Extract the (X, Y) coordinate from the center of the cell holding the provided text.  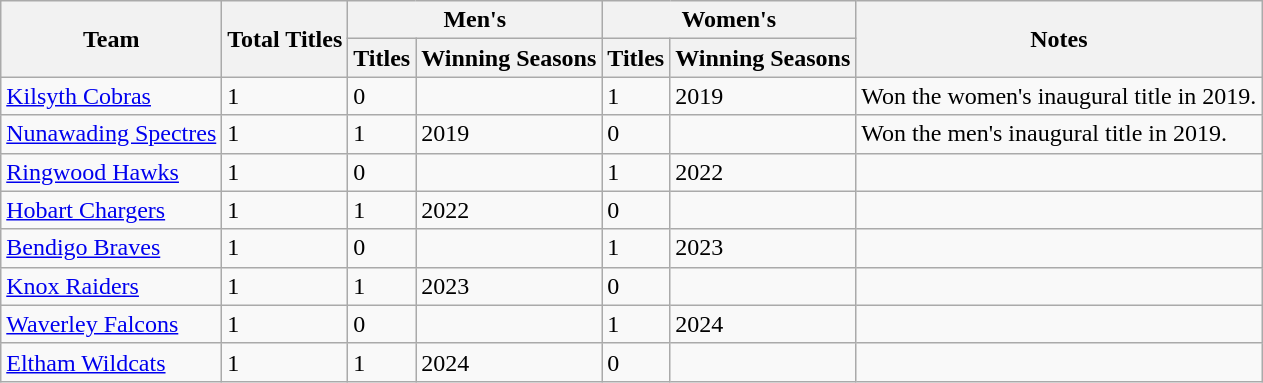
Men's (475, 20)
Team (112, 39)
Notes (1059, 39)
Won the women's inaugural title in 2019. (1059, 96)
Ringwood Hawks (112, 172)
Kilsyth Cobras (112, 96)
Total Titles (285, 39)
Knox Raiders (112, 286)
Hobart Chargers (112, 210)
Women's (729, 20)
Eltham Wildcats (112, 362)
Waverley Falcons (112, 324)
Bendigo Braves (112, 248)
Won the men's inaugural title in 2019. (1059, 134)
Nunawading Spectres (112, 134)
